For the text-containing cell, return its midpoint in (X, Y) coordinate format. 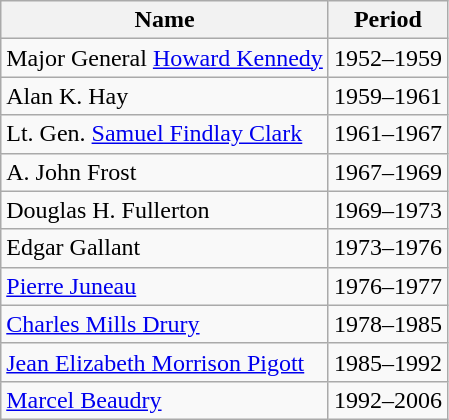
1992–2006 (388, 400)
1985–1992 (388, 362)
Name (165, 20)
Pierre Juneau (165, 286)
Charles Mills Drury (165, 324)
1961–1967 (388, 134)
A. John Frost (165, 172)
1973–1976 (388, 248)
1967–1969 (388, 172)
Marcel Beaudry (165, 400)
Douglas H. Fullerton (165, 210)
Lt. Gen. Samuel Findlay Clark (165, 134)
Jean Elizabeth Morrison Pigott (165, 362)
1978–1985 (388, 324)
1959–1961 (388, 96)
Alan K. Hay (165, 96)
1969–1973 (388, 210)
1976–1977 (388, 286)
Major General Howard Kennedy (165, 58)
1952–1959 (388, 58)
Period (388, 20)
Edgar Gallant (165, 248)
